Determine the (X, Y) coordinate at the center of the cell enclosing the given text.  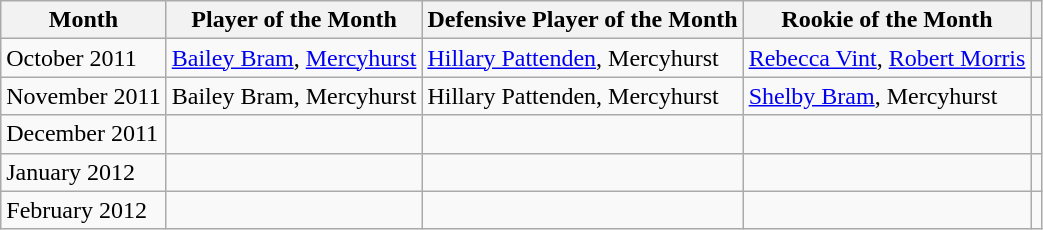
Player of the Month (294, 20)
Rebecca Vint, Robert Morris (887, 58)
Defensive Player of the Month (582, 20)
Rookie of the Month (887, 20)
November 2011 (84, 96)
October 2011 (84, 58)
Shelby Bram, Mercyhurst (887, 96)
December 2011 (84, 134)
Month (84, 20)
January 2012 (84, 172)
February 2012 (84, 210)
